Locate the cell with the specified text and output its (X, Y) center coordinate. 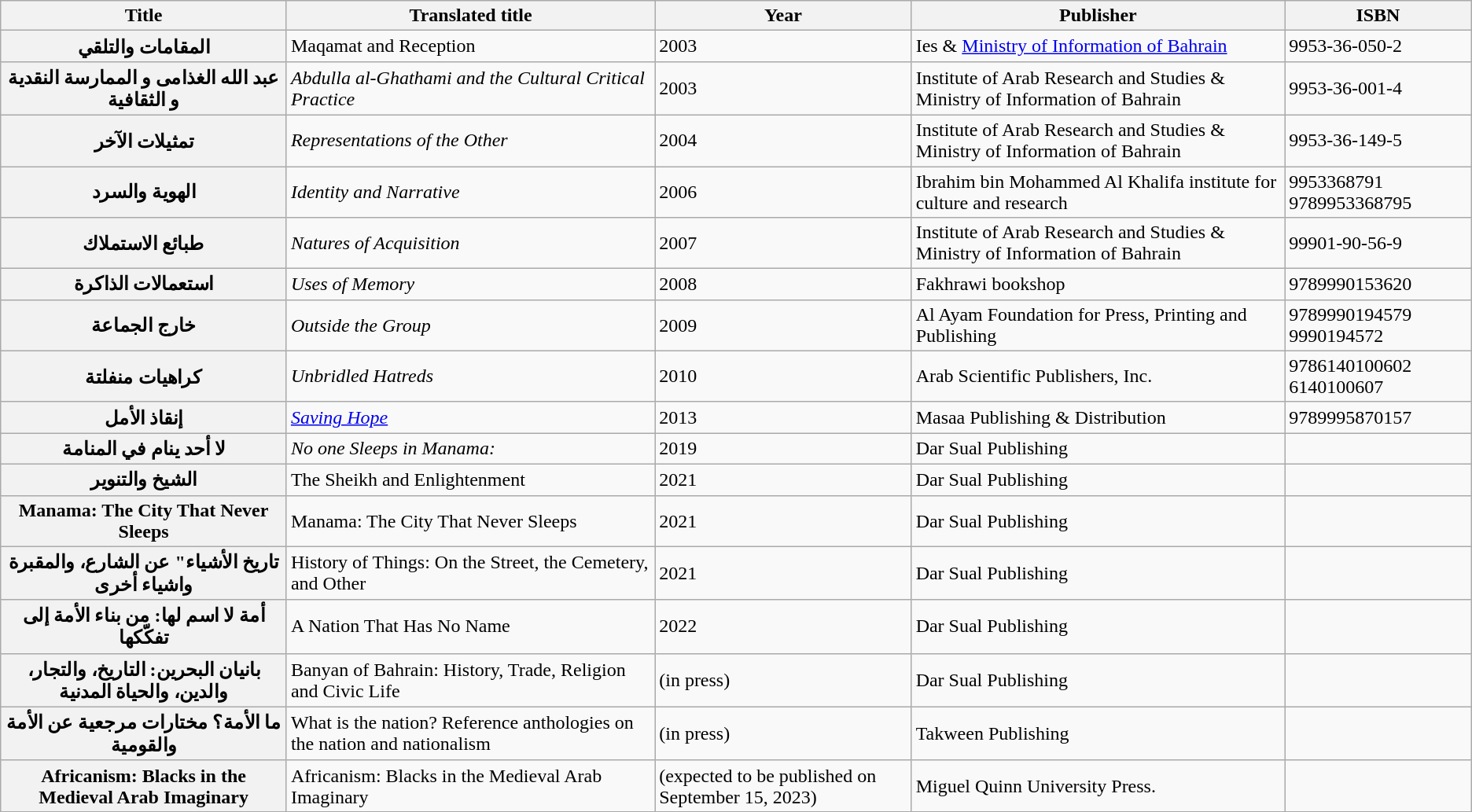
Masaa Publishing & Distribution (1098, 417)
Abdulla al-Ghathami and the Cultural Critical Practice (470, 88)
2010 (783, 376)
2022 (783, 626)
2006 (783, 192)
Representations of the Other (470, 140)
2013 (783, 417)
طبائع الاستملاك (144, 244)
99901-90-56-9 (1378, 244)
Uses of Memory (470, 285)
Al Ayam Foundation for Press, Printing and Publishing (1098, 325)
9789990194579 9990194572 (1378, 325)
Title (144, 16)
9953-36-050-2 (1378, 46)
9953-36-149-5 (1378, 140)
Translated title (470, 16)
What is the nation? Reference anthologies on the nation and nationalism (470, 733)
9789990153620 (1378, 285)
Ibrahim bin Mohammed Al Khalifa institute for culture and research (1098, 192)
Unbridled Hatreds (470, 376)
بانيان البحرين: التاريخ، والتجار، والدين، والحياة المدنية (144, 680)
History of Things: On the Street, the Cemetery, and Other (470, 573)
No one Sleeps in Manama: (470, 449)
عبد الله الغذامى و الممارسة النقدية و الثقافية (144, 88)
A Nation That Has No Name (470, 626)
تاريخ الأشياء" عن الشارع، والمقبرة واشياء أخرى (144, 573)
2008 (783, 285)
2009 (783, 325)
Takween Publishing (1098, 733)
المقامات والتلقي (144, 46)
Publisher (1098, 16)
الهوية والسرد (144, 192)
Maqamat and Reception (470, 46)
Ies & Ministry of Information of Bahrain (1098, 46)
Arab Scientific Publishers, Inc. (1098, 376)
خارج الجماعة (144, 325)
أمة لا اسم لها: من بناء الأمة إلى تفكّكها (144, 626)
ما الأمة؟ مختارات مرجعية عن الأمة والقومية (144, 733)
Saving Hope (470, 417)
إنقاذ الأمل (144, 417)
ISBN (1378, 16)
Natures of Acquisition (470, 244)
9953-36-001-4 (1378, 88)
Outside the Group (470, 325)
الشيخ والتنوير (144, 479)
9789995870157 (1378, 417)
استعمالات الذاكرة (144, 285)
Fakhrawi bookshop (1098, 285)
لا أحد ينام في المنامة (144, 449)
Banyan of Bahrain: History, Trade, Religion and Civic Life (470, 680)
2007 (783, 244)
9953368791 9789953368795 (1378, 192)
تمثيلات الآخر (144, 140)
2004 (783, 140)
Identity and Narrative (470, 192)
2019 (783, 449)
Year (783, 16)
(expected to be published on September 15, 2023) (783, 786)
The Sheikh and Enlightenment (470, 479)
Miguel Quinn University Press. (1098, 786)
9786140100602 6140100607 (1378, 376)
كراهيات منفلتة (144, 376)
